Extract the (x, y) coordinate from the center of the cell holding the provided text.  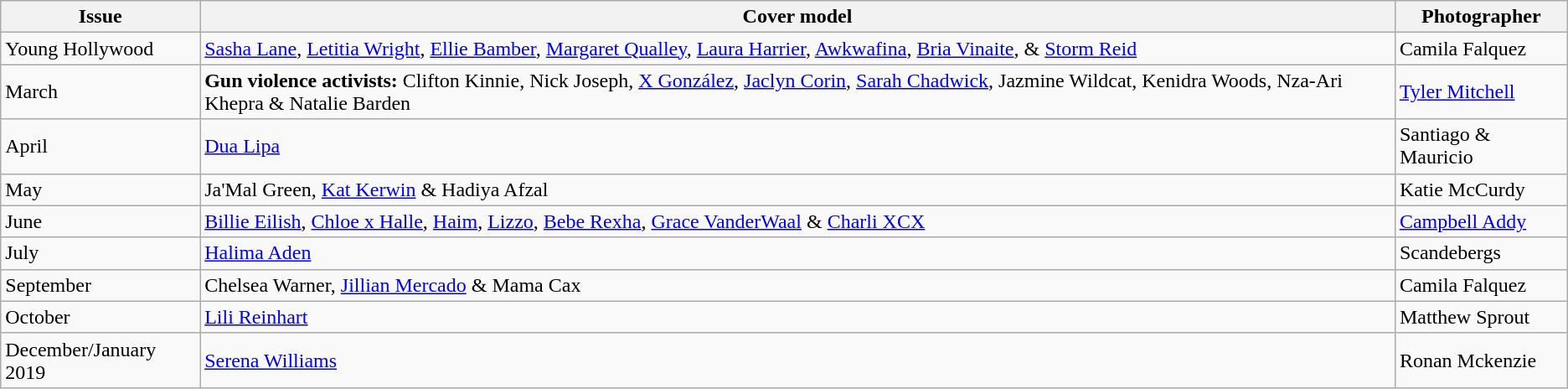
Campbell Addy (1481, 221)
May (101, 189)
April (101, 146)
September (101, 285)
October (101, 317)
Halima Aden (797, 253)
Ronan Mckenzie (1481, 360)
Tyler Mitchell (1481, 92)
July (101, 253)
Scandebergs (1481, 253)
Lili Reinhart (797, 317)
Katie McCurdy (1481, 189)
March (101, 92)
Issue (101, 17)
Matthew Sprout (1481, 317)
Chelsea Warner, Jillian Mercado & Mama Cax (797, 285)
Ja'Mal Green, Kat Kerwin & Hadiya Afzal (797, 189)
June (101, 221)
Dua Lipa (797, 146)
Sasha Lane, Letitia Wright, Ellie Bamber, Margaret Qualley, Laura Harrier, Awkwafina, Bria Vinaite, & Storm Reid (797, 49)
Photographer (1481, 17)
Santiago & Mauricio (1481, 146)
Cover model (797, 17)
Billie Eilish, Chloe x Halle, Haim, Lizzo, Bebe Rexha, Grace VanderWaal & Charli XCX (797, 221)
December/January 2019 (101, 360)
Young Hollywood (101, 49)
Serena Williams (797, 360)
